Extract the (x, y) coordinate from the center of the cell holding the provided text.  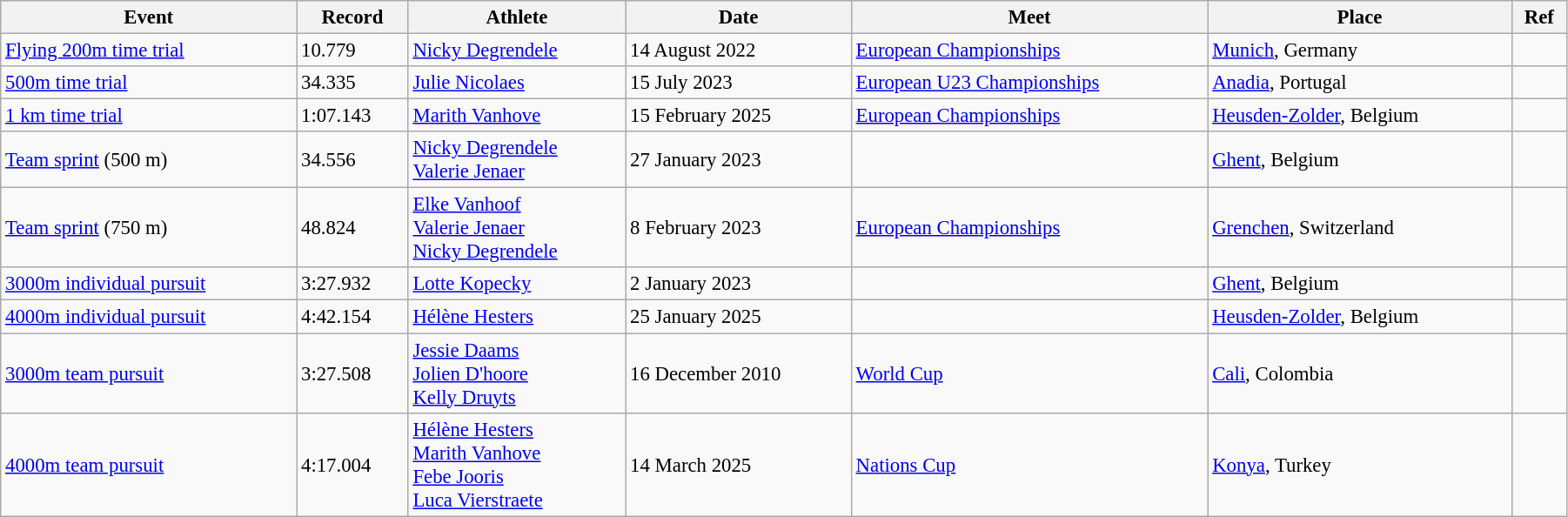
10.779 (352, 50)
Munich, Germany (1359, 50)
1 km time trial (149, 116)
2 January 2023 (739, 285)
500m time trial (149, 83)
3:27.508 (352, 373)
Grenchen, Switzerland (1359, 228)
3000m individual pursuit (149, 285)
8 February 2023 (739, 228)
Konya, Turkey (1359, 465)
Nations Cup (1029, 465)
Cali, Colombia (1359, 373)
14 August 2022 (739, 50)
Lotte Kopecky (517, 285)
Jessie DaamsJolien D'hooreKelly Druyts (517, 373)
14 March 2025 (739, 465)
Nicky DegrendeleValerie Jenaer (517, 160)
4:42.154 (352, 317)
34.556 (352, 160)
Flying 200m time trial (149, 50)
25 January 2025 (739, 317)
16 December 2010 (739, 373)
4000m team pursuit (149, 465)
4:17.004 (352, 465)
Nicky Degrendele (517, 50)
Athlete (517, 17)
4000m individual pursuit (149, 317)
27 January 2023 (739, 160)
3000m team pursuit (149, 373)
European U23 Championships (1029, 83)
3:27.932 (352, 285)
1:07.143 (352, 116)
48.824 (352, 228)
Julie Nicolaes (517, 83)
Meet (1029, 17)
15 February 2025 (739, 116)
15 July 2023 (739, 83)
Marith Vanhove (517, 116)
34.335 (352, 83)
Elke VanhoofValerie JenaerNicky Degrendele (517, 228)
Hélène Hesters (517, 317)
Record (352, 17)
Team sprint (500 m) (149, 160)
Event (149, 17)
Hélène HestersMarith VanhoveFebe JoorisLuca Vierstraete (517, 465)
Place (1359, 17)
World Cup (1029, 373)
Ref (1538, 17)
Date (739, 17)
Anadia, Portugal (1359, 83)
Team sprint (750 m) (149, 228)
